Return [X, Y] of the center of cell containing provided text 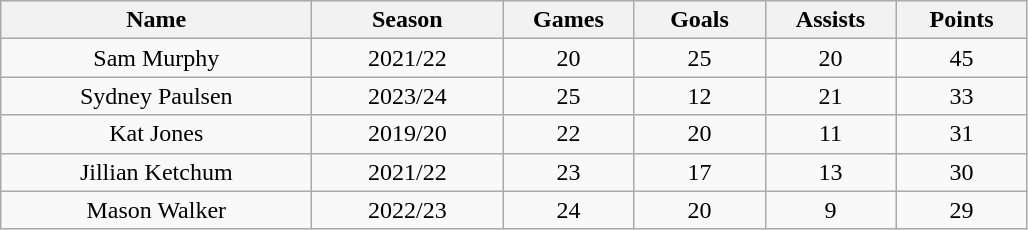
33 [962, 96]
31 [962, 134]
24 [568, 210]
45 [962, 58]
Goals [700, 20]
Points [962, 20]
Mason Walker [156, 210]
2022/23 [408, 210]
30 [962, 172]
23 [568, 172]
17 [700, 172]
13 [830, 172]
Assists [830, 20]
29 [962, 210]
Games [568, 20]
9 [830, 210]
Season [408, 20]
Sydney Paulsen [156, 96]
22 [568, 134]
21 [830, 96]
12 [700, 96]
Name [156, 20]
2019/20 [408, 134]
2023/24 [408, 96]
Kat Jones [156, 134]
11 [830, 134]
Jillian Ketchum [156, 172]
Sam Murphy [156, 58]
